Locate the cell with the specified text and output its (X, Y) center coordinate. 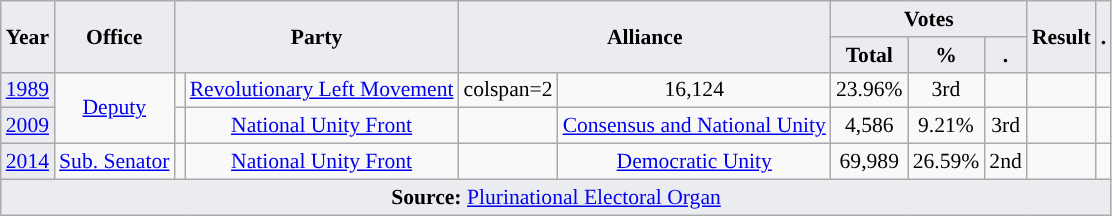
Alliance (645, 36)
2014 (28, 162)
26.59% (946, 162)
Result (1062, 36)
Revolutionary Left Movement (322, 90)
4,586 (870, 126)
Sub. Senator (114, 162)
% (946, 55)
Source: Plurinational Electoral Organ (556, 197)
Total (870, 55)
23.96% (870, 90)
9.21% (946, 126)
Democratic Unity (694, 162)
69,989 (870, 162)
Party (317, 36)
16,124 (694, 90)
Consensus and National Unity (694, 126)
2009 (28, 126)
Office (114, 36)
1989 (28, 90)
2nd (1006, 162)
colspan=2 (508, 90)
Year (28, 36)
Votes (929, 19)
Deputy (114, 108)
